Provide the (X, Y) coordinate of the cell's center where the given text is located.  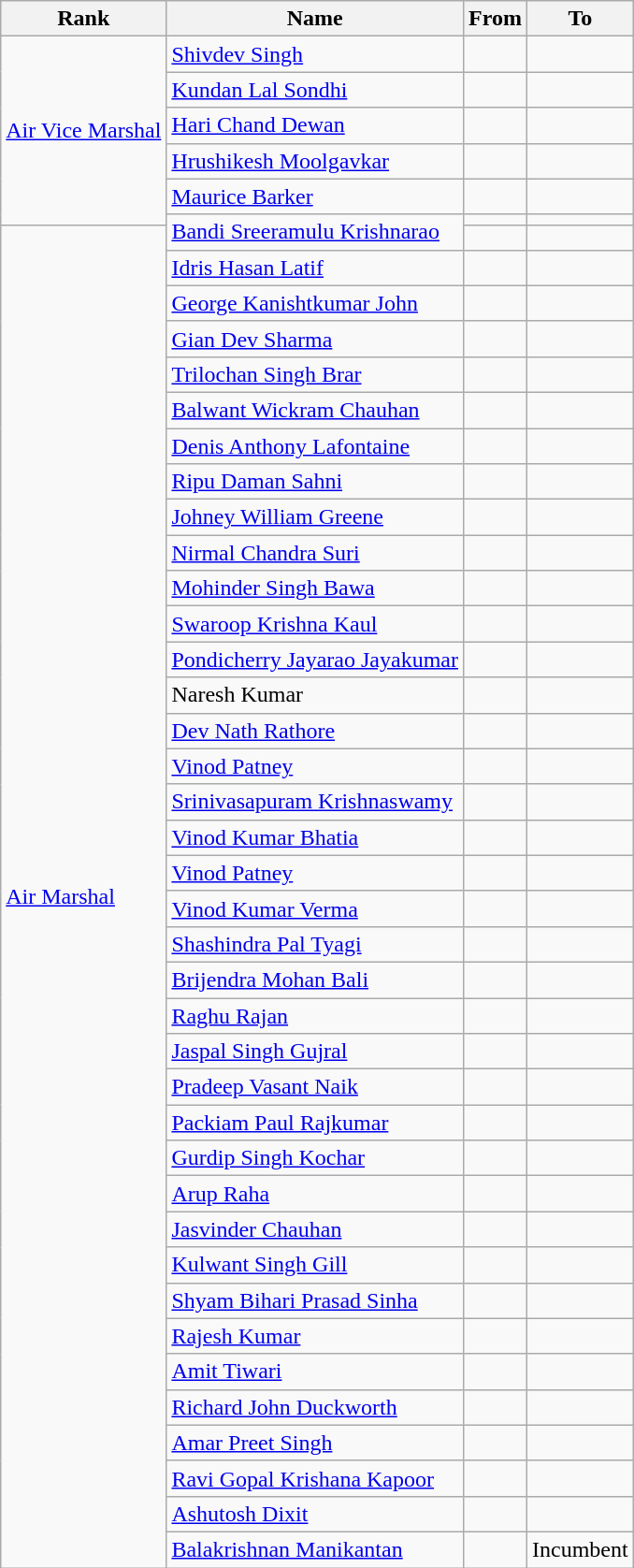
Arup Raha (315, 1194)
From (496, 19)
Jasvinder Chauhan (315, 1229)
Vinod Kumar Bhatia (315, 837)
Mohinder Singh Bawa (315, 588)
Swaroop Krishna Kaul (315, 624)
Air Marshal (84, 896)
To (580, 19)
Raghu Rajan (315, 1015)
Name (315, 19)
Vinod Kumar Verma (315, 908)
Hrushikesh Moolgavkar (315, 161)
Rank (84, 19)
Balakrishnan Manikantan (315, 1549)
George Kanishtkumar John (315, 303)
Air Vice Marshal (84, 131)
Ripu Daman Sahni (315, 482)
Bandi Sreeramulu Krishnarao (315, 232)
Jaspal Singh Gujral (315, 1052)
Naresh Kumar (315, 695)
Ashutosh Dixit (315, 1514)
Denis Anthony Lafontaine (315, 446)
Amar Preet Singh (315, 1443)
Rajesh Kumar (315, 1336)
Hari Chand Dewan (315, 125)
Gurdip Singh Kochar (315, 1158)
Maurice Barker (315, 196)
Shivdev Singh (315, 54)
Packiam Paul Rajkumar (315, 1123)
Johney William Greene (315, 517)
Pondicherry Jayarao Jayakumar (315, 660)
Shyam Bihari Prasad Sinha (315, 1300)
Incumbent (580, 1549)
Amit Tiwari (315, 1372)
Richard John Duckworth (315, 1407)
Idris Hasan Latif (315, 268)
Balwant Wickram Chauhan (315, 410)
Pradeep Vasant Naik (315, 1087)
Srinivasapuram Krishnaswamy (315, 802)
Trilochan Singh Brar (315, 374)
Dev Nath Rathore (315, 731)
Gian Dev Sharma (315, 339)
Kulwant Singh Gill (315, 1265)
Nirmal Chandra Suri (315, 553)
Ravi Gopal Krishana Kapoor (315, 1478)
Kundan Lal Sondhi (315, 90)
Brijendra Mohan Bali (315, 980)
Shashindra Pal Tyagi (315, 944)
